Search for the cell housing the specified text and yield its (X, Y) center coordinate. 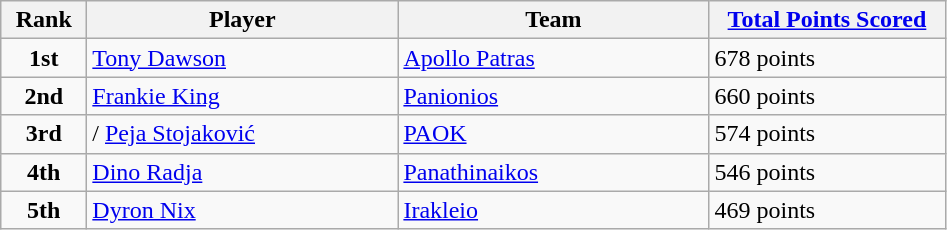
678 points (827, 58)
Team (554, 20)
Panionios (554, 96)
Player (242, 20)
PAOK (554, 134)
Irakleio (554, 210)
Apollo Patras (554, 58)
Tony Dawson (242, 58)
574 points (827, 134)
Dyron Nix (242, 210)
Rank (44, 20)
3rd (44, 134)
Panathinaikos (554, 172)
546 points (827, 172)
Frankie King (242, 96)
4th (44, 172)
2nd (44, 96)
1st (44, 58)
Dino Radja (242, 172)
Total Points Scored (827, 20)
5th (44, 210)
660 points (827, 96)
/ Peja Stojaković (242, 134)
469 points (827, 210)
